Output the (X, Y) coordinate of the center of the cell containing the given text.  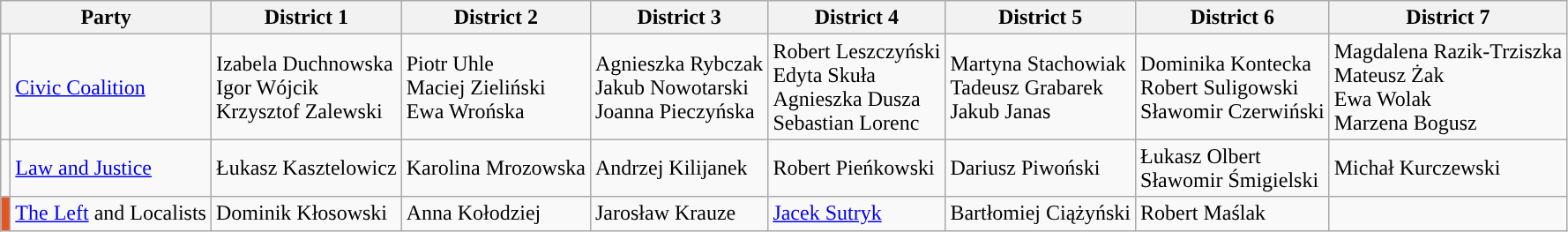
District 7 (1448, 18)
Law and Justice (111, 168)
Civic Coalition (111, 86)
Piotr UhleMaciej ZielińskiEwa Wrońska (496, 86)
Andrzej Kilijanek (679, 168)
Michał Kurczewski (1448, 168)
District 2 (496, 18)
Łukasz Kasztelowicz (306, 168)
District 1 (306, 18)
Bartłomiej Ciążyński (1041, 213)
Dominika KonteckaRobert SuligowskiSławomir Czerwiński (1233, 86)
Anna Kołodziej (496, 213)
Jarosław Krauze (679, 213)
Martyna StachowiakTadeusz GrabarekJakub Janas (1041, 86)
Jacek Sutryk (857, 213)
Agnieszka RybczakJakub NowotarskiJoanna Pieczyńska (679, 86)
Izabela DuchnowskaIgor WójcikKrzysztof Zalewski (306, 86)
District 6 (1233, 18)
Magdalena Razik-TrziszkaMateusz ŻakEwa WolakMarzena Bogusz (1448, 86)
Robert Maślak (1233, 213)
District 5 (1041, 18)
Party (106, 18)
District 4 (857, 18)
The Left and Localists (111, 213)
Robert Pieńkowski (857, 168)
Dariusz Piwoński (1041, 168)
Robert LeszczyńskiEdyta SkułaAgnieszka DuszaSebastian Lorenc (857, 86)
Dominik Kłosowski (306, 213)
District 3 (679, 18)
Łukasz OlbertSławomir Śmigielski (1233, 168)
Karolina Mrozowska (496, 168)
